Pinpoint the cell where the given text exists, returning its [X, Y] midpoint coordinate. 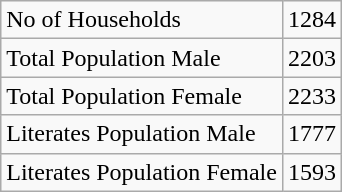
No of Households [142, 20]
1777 [312, 134]
2203 [312, 58]
Literates Population Female [142, 172]
Literates Population Male [142, 134]
2233 [312, 96]
1284 [312, 20]
1593 [312, 172]
Total Population Male [142, 58]
Total Population Female [142, 96]
